Locate the cell with the specified text and output its [X, Y] center coordinate. 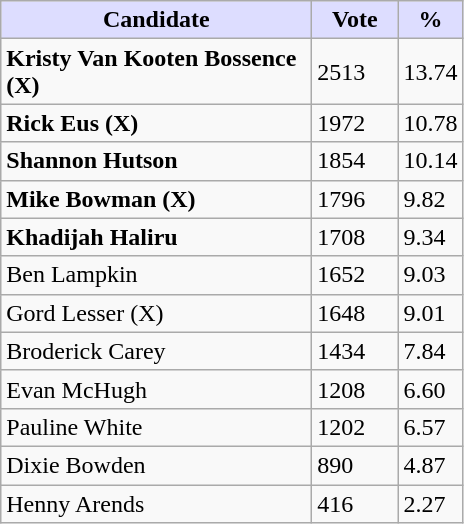
Khadijah Haliru [156, 237]
Vote [355, 20]
% [430, 20]
13.74 [430, 72]
Broderick Carey [156, 351]
416 [355, 503]
1202 [355, 427]
Candidate [156, 20]
9.01 [430, 313]
9.03 [430, 275]
Gord Lesser (X) [156, 313]
Shannon Hutson [156, 161]
Dixie Bowden [156, 465]
9.82 [430, 199]
1972 [355, 123]
1434 [355, 351]
9.34 [430, 237]
6.57 [430, 427]
10.14 [430, 161]
7.84 [430, 351]
1854 [355, 161]
10.78 [430, 123]
1708 [355, 237]
2.27 [430, 503]
1208 [355, 389]
Kristy Van Kooten Bossence (X) [156, 72]
6.60 [430, 389]
Henny Arends [156, 503]
1796 [355, 199]
Evan McHugh [156, 389]
890 [355, 465]
1652 [355, 275]
Rick Eus (X) [156, 123]
2513 [355, 72]
4.87 [430, 465]
1648 [355, 313]
Mike Bowman (X) [156, 199]
Ben Lampkin [156, 275]
Pauline White [156, 427]
